Determine the [x, y] coordinate at the center of the cell enclosing the given text.  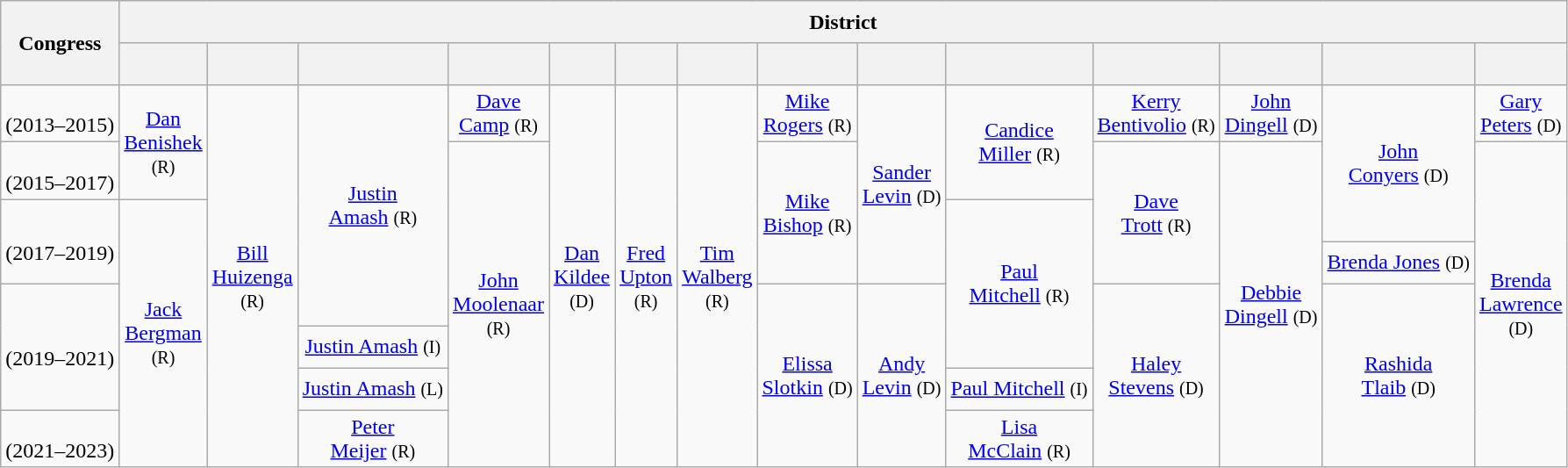
JohnDingell (D) [1271, 114]
DanKildee(D) [583, 276]
TimWalberg(R) [718, 276]
JohnConyers (D) [1399, 163]
Justin Amash (I) [372, 347]
Brenda Jones (D) [1399, 263]
DaveTrott (R) [1156, 212]
DanBenishek(R) [163, 142]
BrendaLawrence(D) [1521, 305]
MikeRogers (R) [807, 114]
CandiceMiller (R) [1020, 142]
SanderLevin (D) [902, 184]
JustinAmash (R) [372, 205]
KerryBentivolio (R) [1156, 114]
(2017–2019) [60, 241]
Justin Amash (L) [372, 389]
ElissaSlotkin (D) [807, 376]
FredUpton(R) [646, 276]
(2019–2021) [60, 347]
JohnMoolenaar(R) [498, 305]
(2015–2017) [60, 170]
District [843, 22]
AndyLevin (D) [902, 376]
(2013–2015) [60, 114]
(2021–2023) [60, 439]
Paul Mitchell (I) [1020, 389]
DebbieDingell (D) [1271, 305]
PaulMitchell (R) [1020, 284]
LisaMcClain (R) [1020, 439]
HaleyStevens (D) [1156, 376]
DaveCamp (R) [498, 114]
RashidaTlaib (D) [1399, 376]
JackBergman(R) [163, 334]
PeterMeijer (R) [372, 439]
BillHuizenga(R) [253, 276]
Cong­ress [60, 43]
MikeBishop (R) [807, 212]
GaryPeters (D) [1521, 114]
